Return the [X, Y] coordinate for the center point of the cell that contains the specified text.  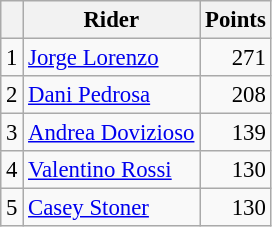
Points [236, 20]
271 [236, 58]
2 [12, 95]
Valentino Rossi [112, 170]
Rider [112, 20]
Casey Stoner [112, 208]
Andrea Dovizioso [112, 133]
208 [236, 95]
5 [12, 208]
Dani Pedrosa [112, 95]
1 [12, 58]
Jorge Lorenzo [112, 58]
139 [236, 133]
4 [12, 170]
3 [12, 133]
